For the text-containing cell, return its midpoint in [x, y] coordinate format. 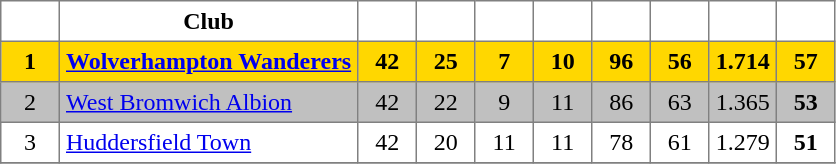
1.365 [743, 102]
56 [679, 61]
57 [805, 61]
20 [445, 142]
53 [805, 102]
Wolverhampton Wanderers [208, 61]
86 [621, 102]
1 [30, 61]
Huddersfield Town [208, 142]
West Bromwich Albion [208, 102]
51 [805, 142]
3 [30, 142]
61 [679, 142]
63 [679, 102]
22 [445, 102]
7 [504, 61]
78 [621, 142]
9 [504, 102]
1.714 [743, 61]
1.279 [743, 142]
Club [208, 21]
2 [30, 102]
25 [445, 61]
96 [621, 61]
10 [562, 61]
